Detect which cell encompasses the target text, then output its (X, Y) center coordinate. 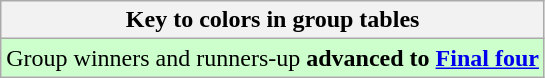
Group winners and runners-up advanced to Final four (273, 58)
Key to colors in group tables (273, 20)
